For the text-containing cell, return its midpoint in [x, y] coordinate format. 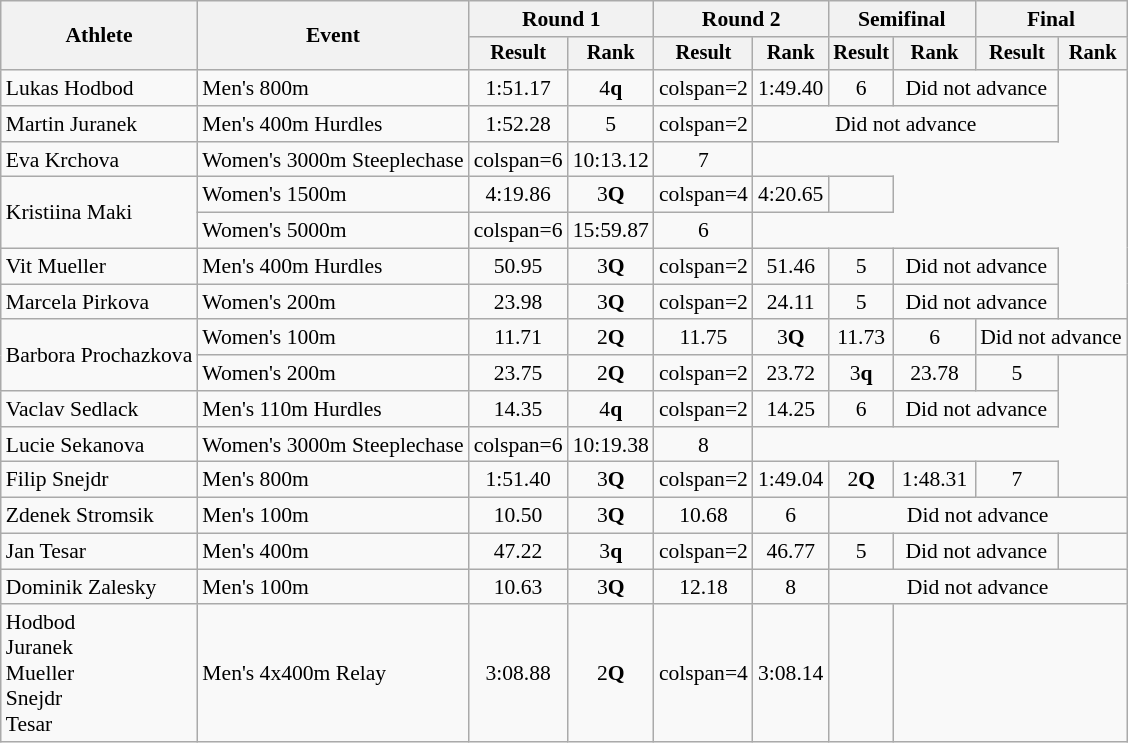
Lukas Hodbod [100, 88]
3:08.14 [790, 674]
Athlete [100, 36]
46.77 [790, 552]
23.98 [518, 302]
24.11 [790, 302]
Eva Krchova [100, 160]
14.25 [790, 409]
10.50 [518, 516]
Filip Snejdr [100, 480]
Women's 5000m [332, 231]
Vaclav Sedlack [100, 409]
1:49.40 [790, 88]
11.71 [518, 338]
Dominik Zalesky [100, 587]
Semifinal [902, 19]
14.35 [518, 409]
Round 2 [742, 19]
1:48.31 [934, 480]
Martin Juranek [100, 124]
10:13.12 [611, 160]
Barbora Prochazkova [100, 356]
Women's 1500m [332, 195]
Men's 110m Hurdles [332, 409]
Jan Tesar [100, 552]
Round 1 [562, 19]
23.78 [934, 373]
47.22 [518, 552]
Vit Mueller [100, 267]
1:49.04 [790, 480]
Kristiina Maki [100, 212]
Final [1051, 19]
1:52.28 [518, 124]
11.75 [704, 338]
15:59.87 [611, 231]
Marcela Pirkova [100, 302]
4:20.65 [790, 195]
Men's 4x400m Relay [332, 674]
HodbodJuranekMuellerSnejdrTesar [100, 674]
Event [332, 36]
Lucie Sekanova [100, 445]
10.68 [704, 516]
Men's 400m [332, 552]
50.95 [518, 267]
23.72 [790, 373]
10:19.38 [611, 445]
23.75 [518, 373]
12.18 [704, 587]
Women's 100m [332, 338]
10.63 [518, 587]
Zdenek Stromsik [100, 516]
51.46 [790, 267]
4:19.86 [518, 195]
1:51.40 [518, 480]
11.73 [861, 338]
3:08.88 [518, 674]
1:51.17 [518, 88]
